Identify which cell holds the provided text, then report its [x, y] central coordinate. 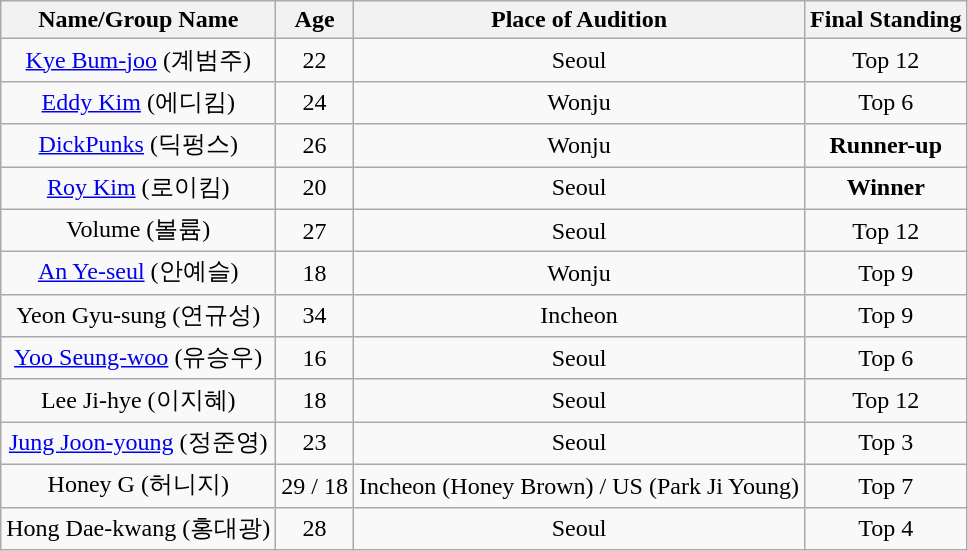
Age [315, 20]
Hong Dae-kwang (홍대광) [138, 528]
Top 7 [886, 486]
Place of Audition [578, 20]
Honey G (허니지) [138, 486]
Lee Ji-hye (이지혜) [138, 400]
27 [315, 230]
Incheon [578, 316]
Runner-up [886, 146]
22 [315, 60]
28 [315, 528]
26 [315, 146]
Name/Group Name [138, 20]
23 [315, 444]
20 [315, 188]
Kye Bum-joo (계범주) [138, 60]
Roy Kim (로이킴) [138, 188]
An Ye-seul (안예슬) [138, 274]
Incheon (Honey Brown) / US (Park Ji Young) [578, 486]
Final Standing [886, 20]
Eddy Kim (에디킴) [138, 102]
16 [315, 358]
DickPunks (딕펑스) [138, 146]
34 [315, 316]
Jung Joon-young (정준영) [138, 444]
Winner [886, 188]
Top 4 [886, 528]
29 / 18 [315, 486]
24 [315, 102]
Volume (볼륨) [138, 230]
Yoo Seung-woo (유승우) [138, 358]
Top 3 [886, 444]
Yeon Gyu-sung (연규성) [138, 316]
